Return [x, y] of the center of cell containing provided text 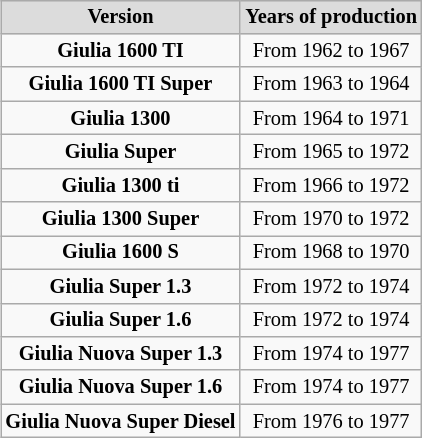
From 1963 to 1964 [330, 84]
From 1965 to 1972 [330, 152]
Giulia 1600 S [121, 253]
From 1966 to 1972 [330, 185]
Giulia 1300 [121, 118]
Giulia 1300 ti [121, 185]
Giulia 1600 TI [121, 51]
From 1962 to 1967 [330, 51]
Giulia 1300 Super [121, 219]
Version [121, 17]
Giulia Nuova Super Diesel [121, 421]
Giulia Nuova Super 1.6 [121, 387]
From 1970 to 1972 [330, 219]
Giulia Super 1.6 [121, 320]
Giulia 1600 TI Super [121, 84]
Years of production [330, 17]
Giulia Super 1.3 [121, 286]
From 1964 to 1971 [330, 118]
From 1976 to 1977 [330, 421]
From 1968 to 1970 [330, 253]
Giulia Super [121, 152]
Giulia Nuova Super 1.3 [121, 354]
